Detect which cell encompasses the target text, then output its [X, Y] center coordinate. 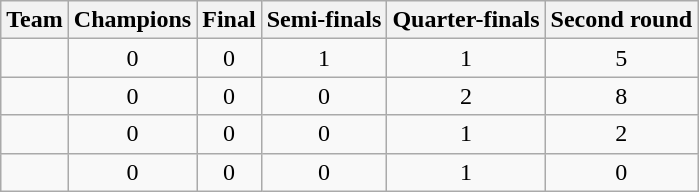
Quarter-finals [466, 20]
Final [229, 20]
Second round [622, 20]
Team [35, 20]
5 [622, 58]
8 [622, 96]
Champions [132, 20]
Semi-finals [324, 20]
